For the text-containing cell, return its midpoint in (X, Y) coordinate format. 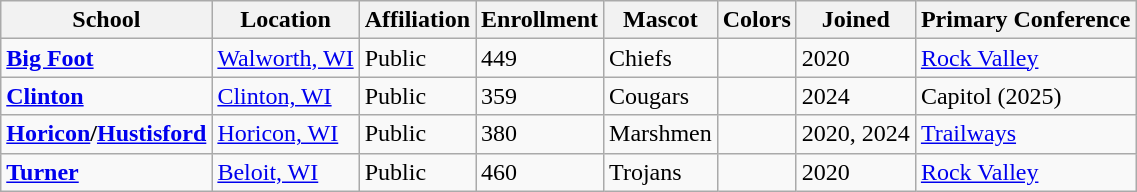
Horicon/Hustisford (106, 134)
Big Foot (106, 58)
2020, 2024 (856, 134)
Clinton, WI (286, 96)
Trailways (1026, 134)
School (106, 20)
449 (540, 58)
Beloit, WI (286, 172)
Clinton (106, 96)
Horicon, WI (286, 134)
Marshmen (661, 134)
Joined (856, 20)
Trojans (661, 172)
Turner (106, 172)
Walworth, WI (286, 58)
Cougars (661, 96)
Primary Conference (1026, 20)
460 (540, 172)
Enrollment (540, 20)
2024 (856, 96)
Capitol (2025) (1026, 96)
380 (540, 134)
359 (540, 96)
Colors (756, 20)
Location (286, 20)
Mascot (661, 20)
Affiliation (417, 20)
Chiefs (661, 58)
